Extract the (X, Y) coordinate from the center of the cell holding the provided text.  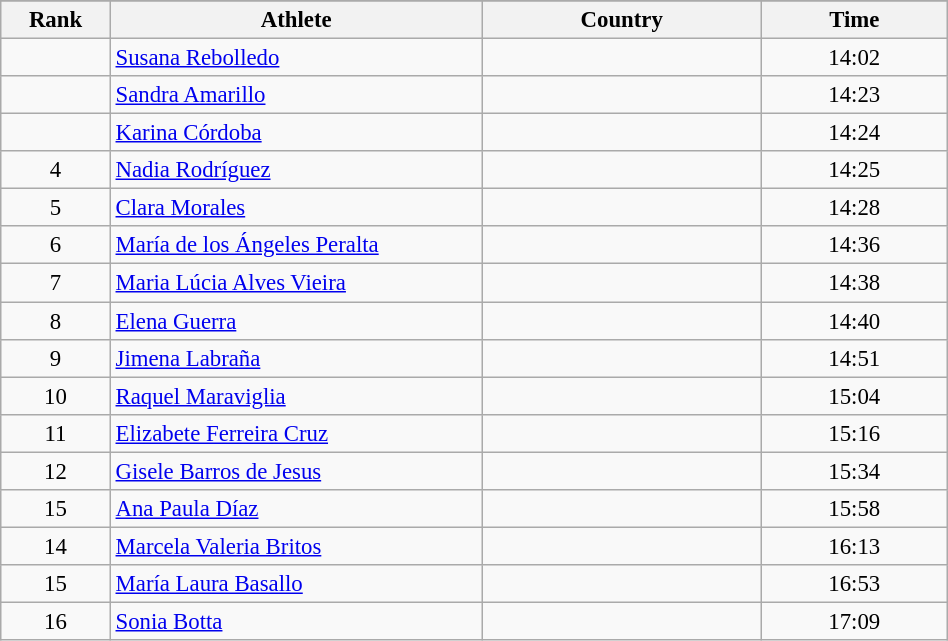
17:09 (854, 621)
Nadia Rodríguez (296, 170)
10 (56, 396)
Gisele Barros de Jesus (296, 471)
16:53 (854, 584)
14:36 (854, 245)
14:40 (854, 321)
15:04 (854, 396)
Time (854, 20)
Clara Morales (296, 208)
Marcela Valeria Britos (296, 546)
14:24 (854, 133)
Maria Lúcia Alves Vieira (296, 283)
Karina Córdoba (296, 133)
15:34 (854, 471)
14:51 (854, 358)
14:02 (854, 58)
Sonia Botta (296, 621)
María de los Ángeles Peralta (296, 245)
7 (56, 283)
16 (56, 621)
9 (56, 358)
6 (56, 245)
Rank (56, 20)
Raquel Maraviglia (296, 396)
Elena Guerra (296, 321)
4 (56, 170)
8 (56, 321)
11 (56, 433)
Jimena Labraña (296, 358)
Ana Paula Díaz (296, 509)
14:25 (854, 170)
14:38 (854, 283)
14:28 (854, 208)
María Laura Basallo (296, 584)
Elizabete Ferreira Cruz (296, 433)
15:58 (854, 509)
Country (622, 20)
15:16 (854, 433)
Sandra Amarillo (296, 95)
12 (56, 471)
Susana Rebolledo (296, 58)
14 (56, 546)
14:23 (854, 95)
Athlete (296, 20)
5 (56, 208)
16:13 (854, 546)
